Extract the [X, Y] coordinate from the center of the cell holding the provided text.  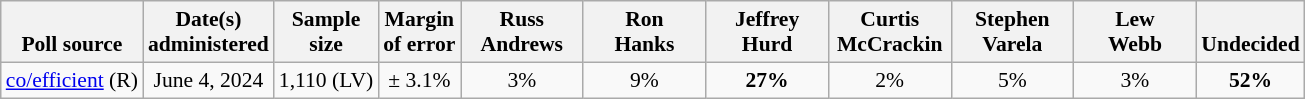
June 4, 2024 [208, 80]
StephenVarela [1012, 32]
Undecided [1250, 32]
5% [1012, 80]
CurtisMcCrackin [890, 32]
Poll source [72, 32]
JeffreyHurd [768, 32]
co/efficient (R) [72, 80]
27% [768, 80]
9% [644, 80]
Marginof error [419, 32]
Date(s)administered [208, 32]
LewWebb [1136, 32]
52% [1250, 80]
RussAndrews [522, 32]
± 3.1% [419, 80]
1,110 (LV) [326, 80]
Samplesize [326, 32]
RonHanks [644, 32]
2% [890, 80]
